Capture the cell that displays the provided text and extract its [x, y] central coordinate. 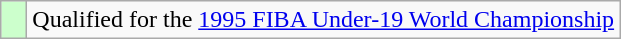
Qualified for the 1995 FIBA Under-19 World Championship [324, 20]
